Extract the [X, Y] coordinate from the center of the cell holding the provided text.  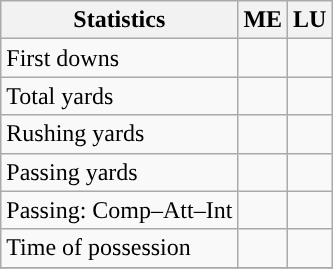
Statistics [120, 20]
Time of possession [120, 248]
Rushing yards [120, 134]
Passing yards [120, 172]
ME [263, 20]
Total yards [120, 96]
Passing: Comp–Att–Int [120, 210]
First downs [120, 58]
LU [310, 20]
